Determine the [x, y] coordinate at the center of the cell enclosing the given text.  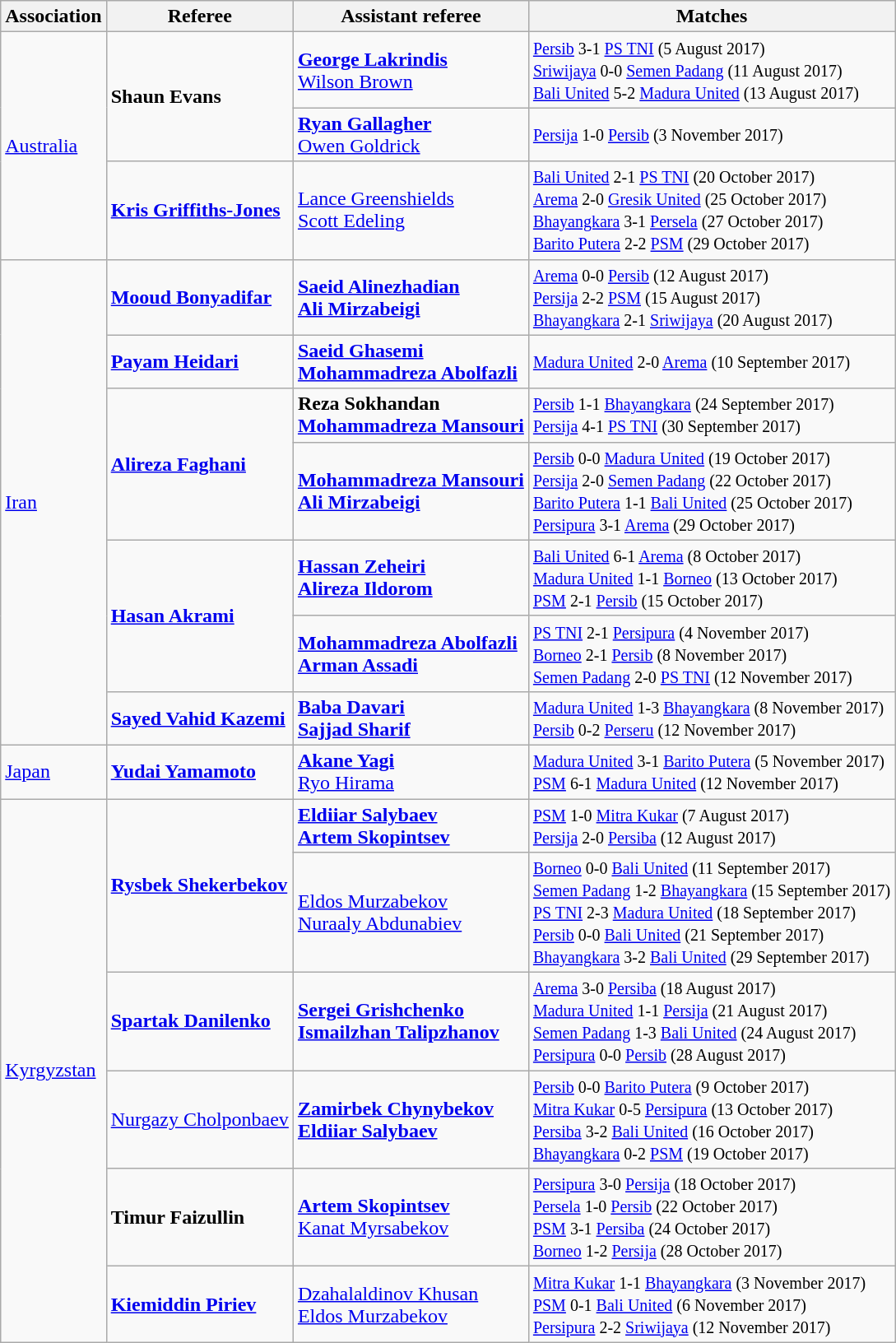
Dzahalaldinov KhusanEldos Murzabekov [411, 1304]
Saeid GhasemiMohammadreza Abolfazli [411, 362]
Assistant referee [411, 16]
Sayed Vahid Kazemi [199, 718]
Australia [53, 146]
Akane YagiRyo Hirama [411, 772]
Persib 3-1 PS TNI (5 August 2017)Sriwijaya 0-0 Semen Padang (11 August 2017)Bali United 5-2 Madura United (13 August 2017) [711, 70]
Sergei GrishchenkoIsmailzhan Talipzhanov [411, 1022]
Association [53, 16]
Lance GreenshieldsScott Edeling [411, 211]
Mitra Kukar 1-1 Bhayangkara (3 November 2017)PSM 0-1 Bali United (6 November 2017)Persipura 2-2 Sriwijaya (12 November 2017) [711, 1304]
Payam Heidari [199, 362]
Baba DavariSajjad Sharif [411, 718]
Referee [199, 16]
Spartak Danilenko [199, 1022]
Persija 1-0 Persib (3 November 2017) [711, 135]
Mooud Bonyadifar [199, 297]
PSM 1-0 Mitra Kukar (7 August 2017)Persija 2-0 Persiba (12 August 2017) [711, 825]
Matches [711, 16]
PS TNI 2-1 Persipura (4 November 2017)Borneo 2-1 Persib (8 November 2017)Semen Padang 2-0 PS TNI (12 November 2017) [711, 653]
Mohammadreza AbolfazliArman Assadi [411, 653]
Mohammadreza MansouriAli Mirzabeigi [411, 490]
Saeid AlinezhadianAli Mirzabeigi [411, 297]
Hassan ZeheiriAlireza Ildorom [411, 578]
Eldos MurzabekovNuraaly Abdunabiev [411, 913]
Shaun Evans [199, 97]
Reza SokhandanMohammadreza Mansouri [411, 415]
Kris Griffiths-Jones [199, 211]
Iran [53, 502]
Artem SkopintsevKanat Myrsabekov [411, 1218]
Madura United 1-3 Bhayangkara (8 November 2017)Persib 0-2 Perseru (12 November 2017) [711, 718]
Ryan GallagherOwen Goldrick [411, 135]
Nurgazy Cholponbaev [199, 1119]
Bali United 6-1 Arema (8 October 2017)Madura United 1-1 Borneo (13 October 2017)PSM 2-1 Persib (15 October 2017) [711, 578]
Madura United 2-0 Arema (10 September 2017) [711, 362]
Madura United 3-1 Barito Putera (5 November 2017)PSM 6-1 Madura United (12 November 2017) [711, 772]
Persipura 3-0 Persija (18 October 2017)Persela 1-0 Persib (22 October 2017)PSM 3-1 Persiba (24 October 2017)Borneo 1-2 Persija (28 October 2017) [711, 1218]
Hasan Akrami [199, 616]
Rysbek Shekerbekov [199, 885]
Persib 1-1 Bhayangkara (24 September 2017)Persija 4-1 PS TNI (30 September 2017) [711, 415]
Zamirbek ChynybekovEldiiar Salybaev [411, 1119]
Japan [53, 772]
Arema 0-0 Persib (12 August 2017)Persija 2-2 PSM (15 August 2017)Bhayangkara 2-1 Sriwijaya (20 August 2017) [711, 297]
Eldiiar SalybaevArtem Skopintsev [411, 825]
Alireza Faghani [199, 464]
George LakrindisWilson Brown [411, 70]
Kyrgyzstan [53, 1070]
Yudai Yamamoto [199, 772]
Timur Faizullin [199, 1218]
Kiemiddin Piriev [199, 1304]
